Scan for the cell matching the given text and deliver its (x, y) coordinate at center. 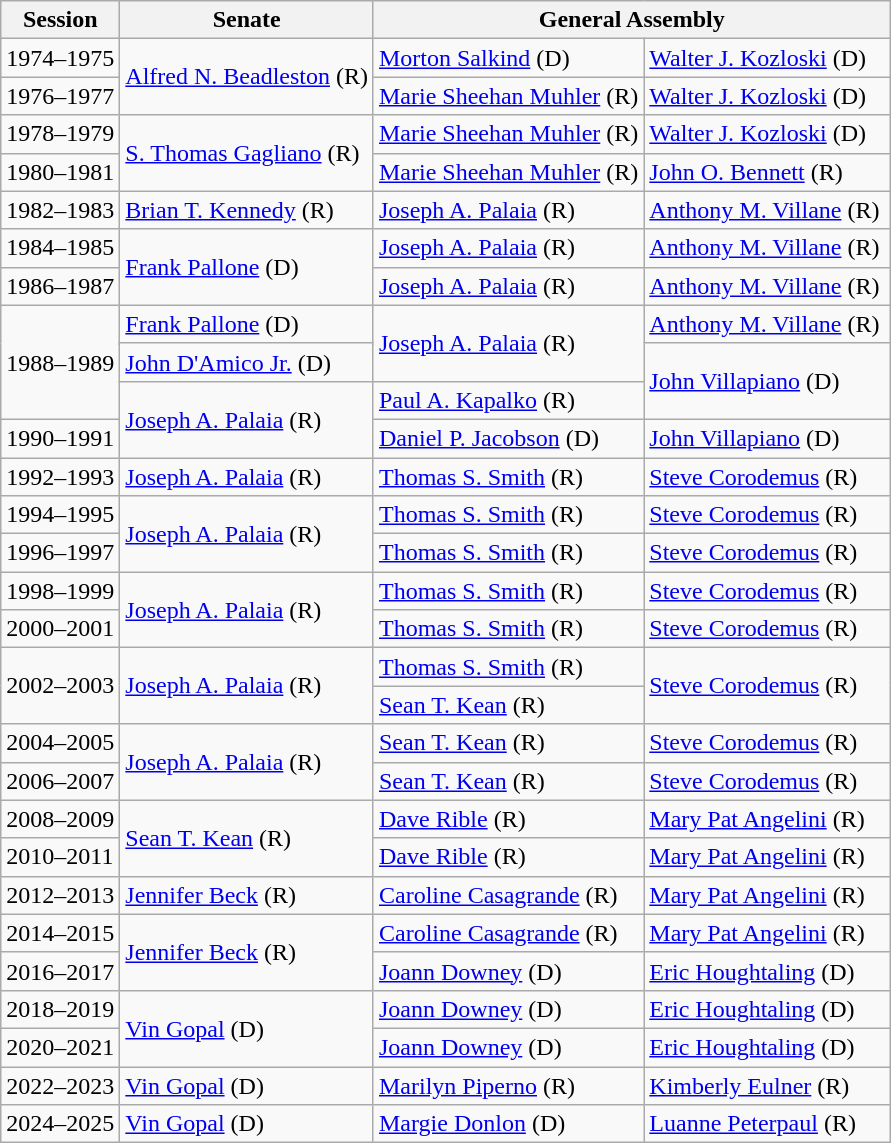
1988–1989 (60, 362)
Session (60, 20)
2016–2017 (60, 971)
2010–2011 (60, 857)
1994–1995 (60, 515)
2014–2015 (60, 933)
2018–2019 (60, 1009)
John D'Amico Jr. (D) (247, 362)
2020–2021 (60, 1047)
1976–1977 (60, 96)
Marilyn Piperno (R) (508, 1085)
2022–2023 (60, 1085)
1974–1975 (60, 58)
2002–2003 (60, 686)
2004–2005 (60, 743)
Margie Donlon (D) (508, 1124)
1980–1981 (60, 172)
1998–1999 (60, 591)
1978–1979 (60, 134)
1992–1993 (60, 477)
1986–1987 (60, 286)
1982–1983 (60, 210)
Senate (247, 20)
Morton Salkind (D) (508, 58)
1984–1985 (60, 248)
Alfred N. Beadleston (R) (247, 77)
S. Thomas Gagliano (R) (247, 153)
Paul A. Kapalko (R) (508, 400)
Kimberly Eulner (R) (767, 1085)
2000–2001 (60, 629)
1990–1991 (60, 438)
John O. Bennett (R) (767, 172)
2008–2009 (60, 819)
1996–1997 (60, 553)
General Assembly (632, 20)
Luanne Peterpaul (R) (767, 1124)
Daniel P. Jacobson (D) (508, 438)
2024–2025 (60, 1124)
2006–2007 (60, 781)
2012–2013 (60, 895)
Brian T. Kennedy (R) (247, 210)
